Find where the given text appears and provide that cell's center as (X, Y) coordinate. 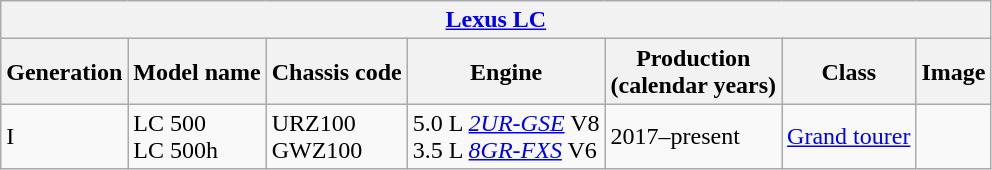
LC 500LC 500h (197, 136)
URZ100GWZ100 (336, 136)
5.0 L 2UR-GSE V83.5 L 8GR-FXS V6 (506, 136)
2017–present (694, 136)
Model name (197, 72)
Engine (506, 72)
Image (954, 72)
Grand tourer (849, 136)
Class (849, 72)
Lexus LC (496, 20)
Generation (64, 72)
I (64, 136)
Production(calendar years) (694, 72)
Chassis code (336, 72)
